Capture the cell that displays the provided text and extract its [x, y] central coordinate. 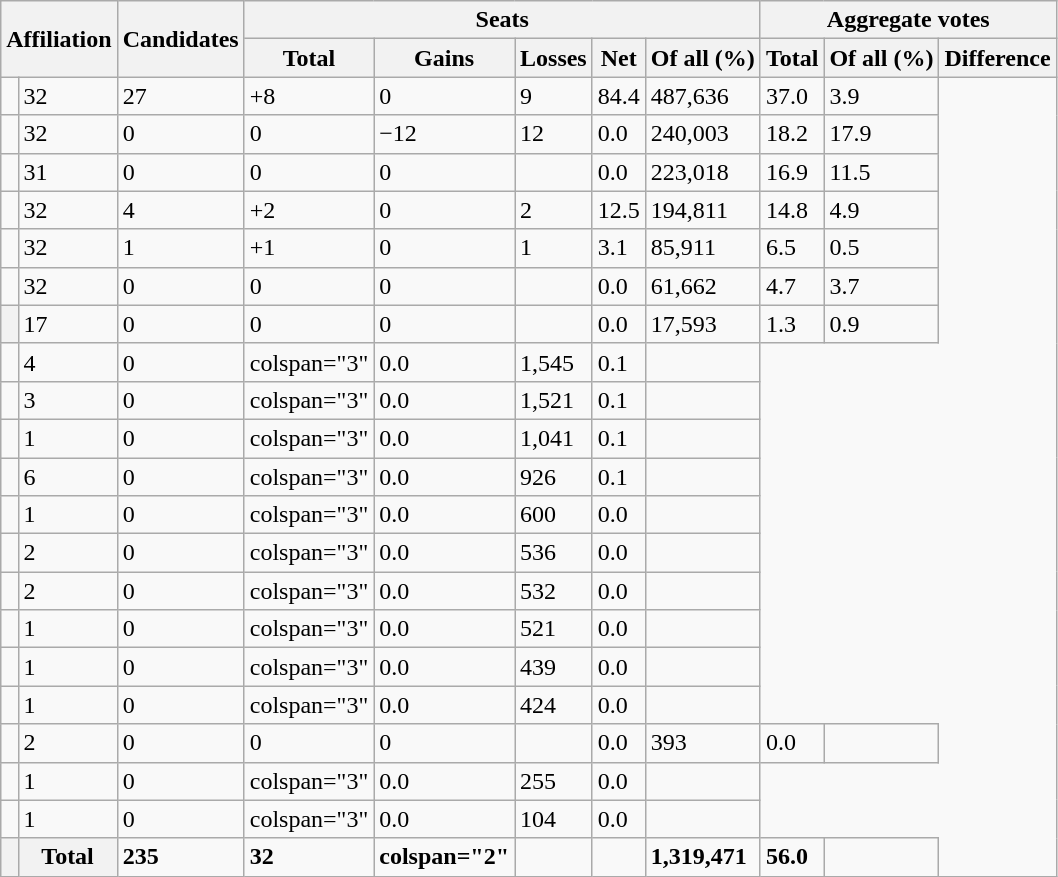
4.7 [792, 286]
17,593 [702, 324]
+1 [309, 248]
56.0 [792, 857]
Losses [553, 58]
3.1 [618, 248]
223,018 [702, 172]
235 [180, 857]
0.5 [882, 248]
85,911 [702, 248]
0.9 [882, 324]
1,521 [553, 400]
424 [553, 705]
487,636 [702, 96]
536 [553, 553]
+2 [309, 210]
Affiliation [59, 39]
Candidates [180, 39]
16.9 [792, 172]
194,811 [702, 210]
27 [180, 96]
Gains [444, 58]
4.9 [882, 210]
1,041 [553, 438]
+8 [309, 96]
926 [553, 477]
Aggregate votes [908, 20]
Net [618, 58]
393 [702, 743]
1.3 [792, 324]
84.4 [618, 96]
6 [68, 477]
12 [553, 134]
3.9 [882, 96]
31 [68, 172]
439 [553, 667]
11.5 [882, 172]
colspan="2" [444, 857]
521 [553, 629]
61,662 [702, 286]
17.9 [882, 134]
6.5 [792, 248]
255 [553, 781]
3.7 [882, 286]
Differ­ence [998, 58]
1,545 [553, 362]
104 [553, 819]
18.2 [792, 134]
−12 [444, 134]
17 [68, 324]
9 [553, 96]
240,003 [702, 134]
532 [553, 591]
14.8 [792, 210]
12.5 [618, 210]
37.0 [792, 96]
1,319,471 [702, 857]
600 [553, 515]
Seats [502, 20]
3 [68, 400]
